Determine the (x, y) coordinate at the center of the cell enclosing the given text.  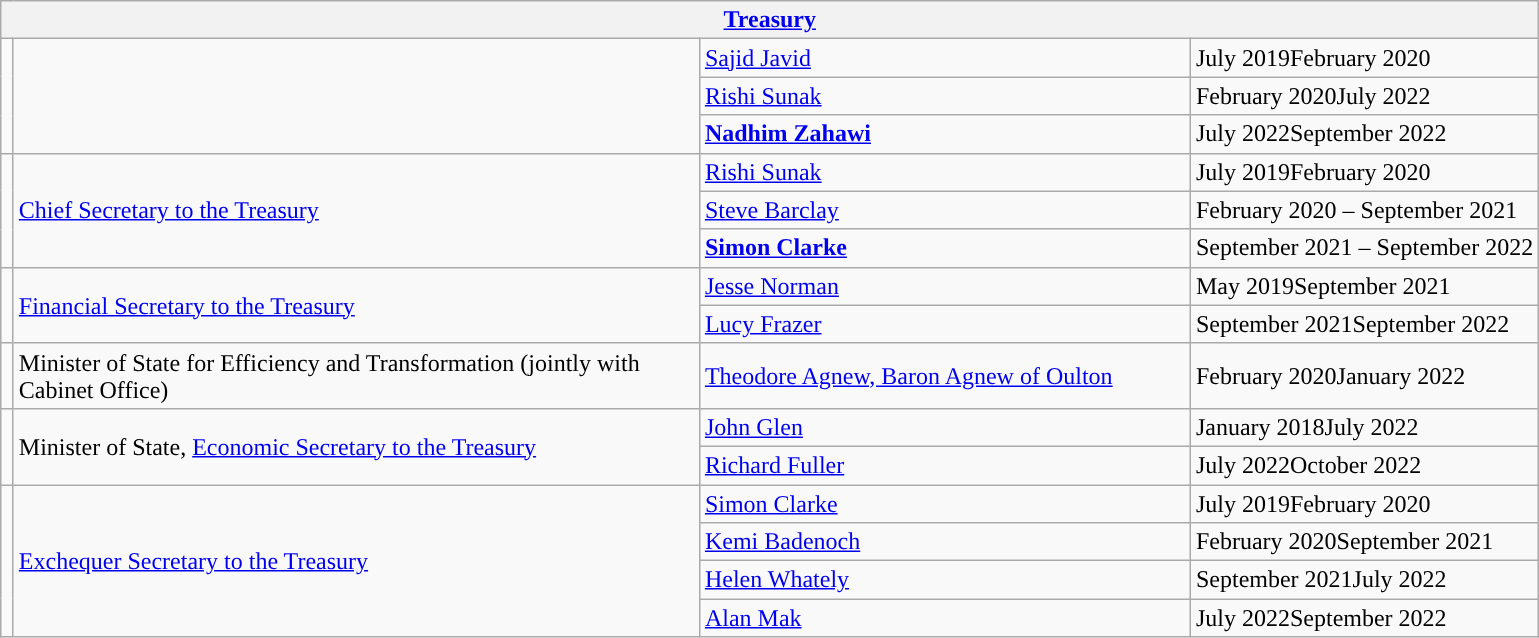
September 2021July 2022 (1364, 580)
Minister of State, Economic Secretary to the Treasury (356, 446)
February 2020July 2022 (1364, 96)
Helen Whately (944, 580)
Minister of State for Efficiency and Transformation (jointly with Cabinet Office) (356, 376)
February 2020January 2022 (1364, 376)
February 2020September 2021 (1364, 542)
July 2022October 2022 (1364, 465)
Jesse Norman (944, 286)
Chief Secretary to the Treasury (356, 210)
Steve Barclay (944, 210)
Richard Fuller (944, 465)
Theodore Agnew, Baron Agnew of Oulton (944, 376)
September 2021 – September 2022 (1364, 248)
Exchequer Secretary to the Treasury (356, 560)
Treasury (770, 20)
September 2021September 2022 (1364, 324)
Financial Secretary to the Treasury (356, 305)
Sajid Javid (944, 58)
Kemi Badenoch (944, 542)
John Glen (944, 427)
Alan Mak (944, 618)
February 2020 – September 2021 (1364, 210)
Lucy Frazer (944, 324)
May 2019September 2021 (1364, 286)
Nadhim Zahawi (944, 134)
January 2018July 2022 (1364, 427)
